Search for the cell housing the specified text and yield its [x, y] center coordinate. 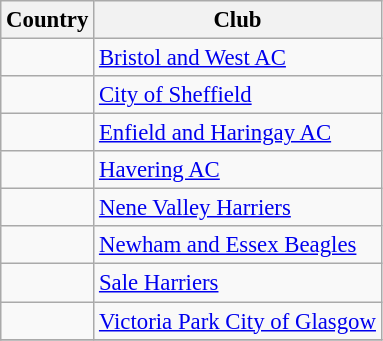
Enfield and Haringay AC [238, 133]
Country [48, 20]
Newham and Essex Beagles [238, 245]
Nene Valley Harriers [238, 208]
City of Sheffield [238, 95]
Bristol and West AC [238, 58]
Havering AC [238, 170]
Sale Harriers [238, 283]
Club [238, 20]
Victoria Park City of Glasgow [238, 321]
